Search for the cell housing the specified text and yield its [X, Y] center coordinate. 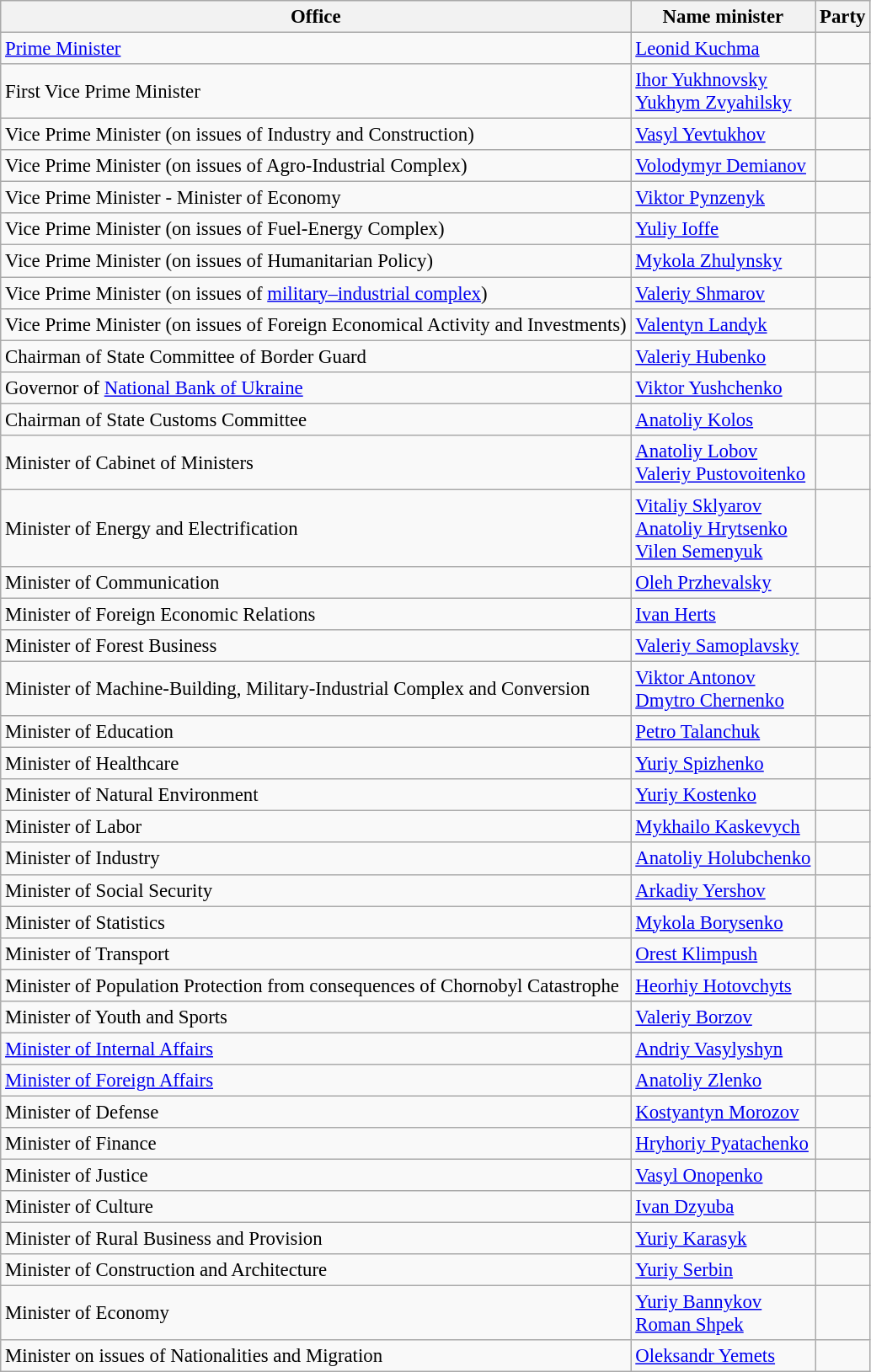
Minister of Cabinet of Ministers [316, 463]
Name minister [723, 17]
Mykola Zhulynsky [723, 261]
Minister of Economy [316, 1314]
Anatoliy Zlenko [723, 1081]
Viktor Pynzenyk [723, 198]
Ivan Dzyuba [723, 1207]
Vasyl Onopenko [723, 1176]
Minister of Finance [316, 1144]
Minister of Defense [316, 1112]
Minister of Foreign Economic Relations [316, 614]
Minister of Rural Business and Provision [316, 1239]
Viktor AntonovDmytro Chernenko [723, 689]
Valeriy Borzov [723, 1017]
Ihor YukhnovskyYukhym Zvyahilsky [723, 91]
Minister of Internal Affairs [316, 1049]
Anatoliy LobovValeriy Pustovoitenko [723, 463]
Hryhoriy Pyatachenko [723, 1144]
Minister of Transport [316, 953]
Yuriy BannykovRoman Shpek [723, 1314]
Arkadiy Yershov [723, 890]
Vice Prime Minister (on issues of Foreign Economical Activity and Investments) [316, 324]
Viktor Yushchenko [723, 387]
Yuliy Ioffe [723, 230]
Minister of Social Security [316, 890]
Vice Prime Minister - Minister of Economy [316, 198]
Minister of Machine-Building, Military-Industrial Complex and Conversion [316, 689]
Minister of Construction and Architecture [316, 1270]
Ivan Herts [723, 614]
Minister of Statistics [316, 922]
Minister of Population Protection from consequences of Chornobyl Catastrophe [316, 985]
Petro Talanchuk [723, 732]
Valeriy Samoplavsky [723, 646]
Mykola Borysenko [723, 922]
Chairman of State Customs Committee [316, 419]
First Vice Prime Minister [316, 91]
Minister of Communication [316, 583]
Minister of Labor [316, 827]
Office [316, 17]
Minister of Foreign Affairs [316, 1081]
Yuriy Serbin [723, 1270]
Andriy Vasylyshyn [723, 1049]
Governor of National Bank of Ukraine [316, 387]
Volodymyr Demianov [723, 166]
Yuriy Karasyk [723, 1239]
Anatoliy Kolos [723, 419]
Minister of Youth and Sports [316, 1017]
Minister of Industry [316, 859]
Oleh Przhevalsky [723, 583]
Vitaliy SklyarovAnatoliy HrytsenkoVilen Semenyuk [723, 528]
Vice Prime Minister (on issues of Fuel-Energy Complex) [316, 230]
Valentyn Landyk [723, 324]
Yuriy Kostenko [723, 795]
Mykhailo Kaskevych [723, 827]
Vice Prime Minister (on issues of Agro-Industrial Complex) [316, 166]
Valeriy Hubenko [723, 356]
Yuriy Spizhenko [723, 764]
Chairman of State Committee of Border Guard [316, 356]
Vasyl Yevtukhov [723, 135]
Minister of Natural Environment [316, 795]
Heorhiy Hotovchyts [723, 985]
Minister of Healthcare [316, 764]
Minister of Culture [316, 1207]
Kostyantyn Morozov [723, 1112]
Orest Klimpush [723, 953]
Minister of Forest Business [316, 646]
Minister of Energy and Electrification [316, 528]
Party [842, 17]
Vice Prime Minister (on issues of Industry and Construction) [316, 135]
Vice Prime Minister (on issues of Humanitarian Policy) [316, 261]
Anatoliy Holubchenko [723, 859]
Vice Prime Minister (on issues of military–industrial complex) [316, 293]
Prime Minister [316, 49]
Minister of Education [316, 732]
Valeriy Shmarov [723, 293]
Leonid Kuchma [723, 49]
Minister of Justice [316, 1176]
